Find where the given text appears and provide that cell's center as (x, y) coordinate. 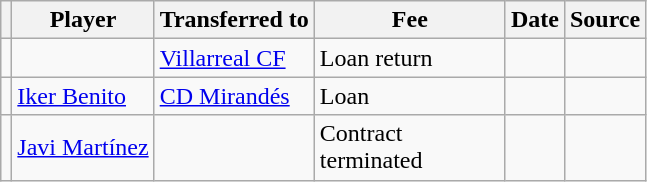
Source (604, 20)
Contract terminated (410, 148)
Date (534, 20)
Villarreal CF (234, 58)
Loan return (410, 58)
Iker Benito (83, 96)
Loan (410, 96)
CD Mirandés (234, 96)
Fee (410, 20)
Javi Martínez (83, 148)
Transferred to (234, 20)
Player (83, 20)
